Determine the [X, Y] coordinate at the center of the cell enclosing the given text.  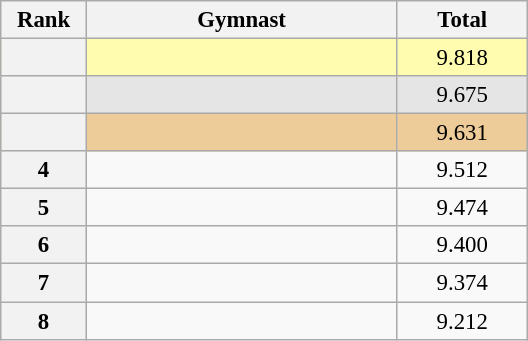
7 [44, 283]
6 [44, 245]
9.675 [462, 95]
Gymnast [242, 20]
9.212 [462, 321]
9.374 [462, 283]
9.474 [462, 208]
4 [44, 170]
9.631 [462, 133]
8 [44, 321]
Rank [44, 20]
9.512 [462, 170]
9.818 [462, 58]
5 [44, 208]
9.400 [462, 245]
Total [462, 20]
